Capture the cell that displays the provided text and extract its (x, y) central coordinate. 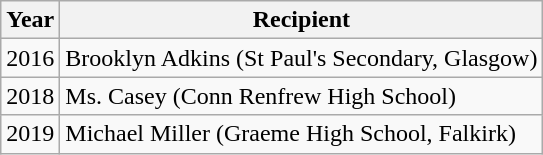
2019 (30, 134)
2018 (30, 96)
Year (30, 20)
Recipient (302, 20)
Michael Miller (Graeme High School, Falkirk) (302, 134)
2016 (30, 58)
Brooklyn Adkins (St Paul's Secondary, Glasgow) (302, 58)
Ms. Casey (Conn Renfrew High School) (302, 96)
